Output the [X, Y] coordinate of the center of the cell containing the given text.  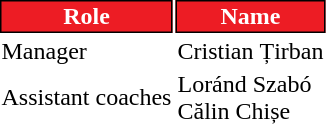
Manager [86, 51]
Cristian Țirban [250, 51]
Role [86, 16]
Name [250, 16]
